Search for the cell housing the specified text and yield its [X, Y] center coordinate. 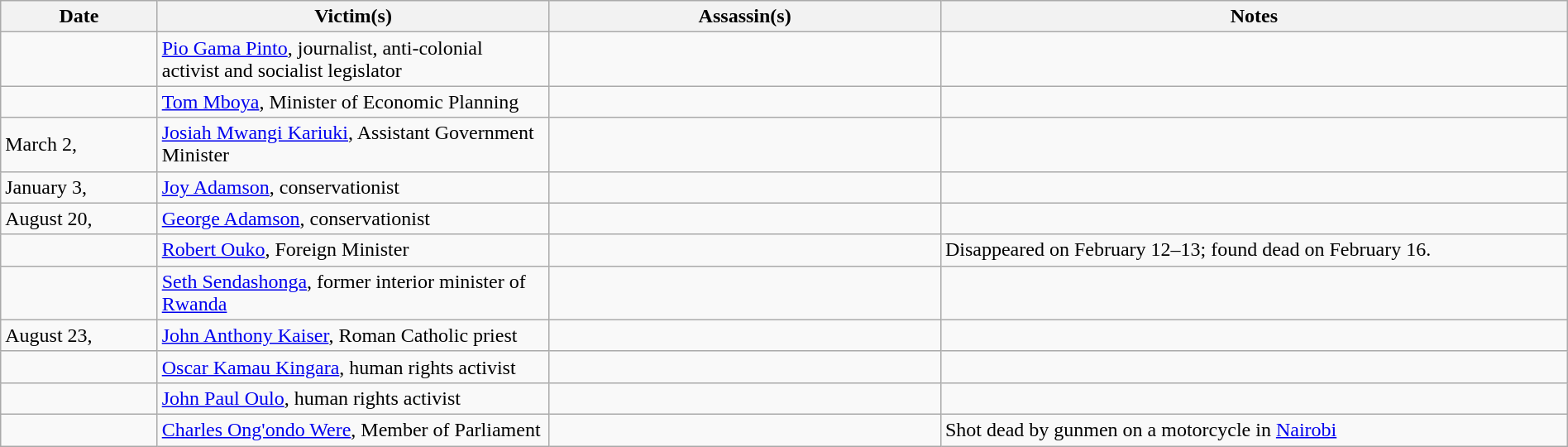
Pio Gama Pinto, journalist, anti-colonial activist and socialist legislator [353, 60]
Oscar Kamau Kingara, human rights activist [353, 367]
August 23, [79, 335]
January 3, [79, 187]
March 2, [79, 144]
John Paul Oulo, human rights activist [353, 398]
Tom Mboya, Minister of Economic Planning [353, 102]
August 20, [79, 219]
Josiah Mwangi Kariuki, Assistant Government Minister [353, 144]
Shot dead by gunmen on a motorcycle in Nairobi [1254, 430]
Joy Adamson, conservationist [353, 187]
John Anthony Kaiser, Roman Catholic priest [353, 335]
Notes [1254, 17]
Disappeared on February 12–13; found dead on February 16. [1254, 250]
Victim(s) [353, 17]
Date [79, 17]
Charles Ong'ondo Were, Member of Parliament [353, 430]
Robert Ouko, Foreign Minister [353, 250]
Assassin(s) [745, 17]
George Adamson, conservationist [353, 219]
Seth Sendashonga, former interior minister of Rwanda [353, 293]
